Determine the [x, y] coordinate at the center of the cell enclosing the given text.  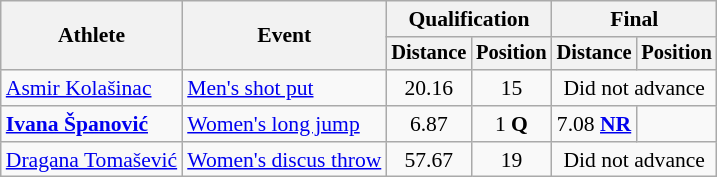
Final [634, 19]
Men's shot put [284, 88]
Did not advance [634, 88]
15 [511, 88]
7.08 NR [594, 124]
Athlete [92, 36]
20.16 [428, 88]
Qualification [468, 19]
6.87 [428, 124]
Ivana Španović [92, 124]
1 Q [511, 124]
Asmir Kolašinac [92, 88]
Event [284, 36]
Women's long jump [284, 124]
